Determine the (X, Y) coordinate at the center of the cell enclosing the given text.  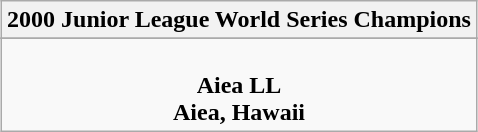
2000 Junior League World Series Champions (240, 20)
Aiea LLAiea, Hawaii (240, 85)
